Provide the [X, Y] coordinate of the cell's center where the given text is located.  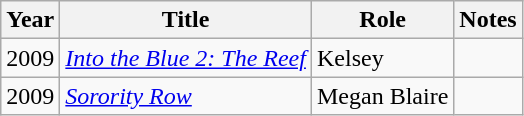
Megan Blaire [382, 96]
Into the Blue 2: The Reef [186, 58]
Role [382, 20]
Kelsey [382, 58]
Sorority Row [186, 96]
Year [30, 20]
Notes [488, 20]
Title [186, 20]
